Return the (x, y) coordinate for the center point of the cell that contains the specified text.  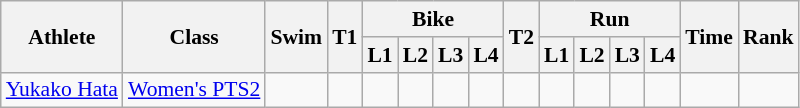
Bike (432, 19)
Swim (296, 36)
Yukako Hata (62, 90)
Run (610, 19)
Class (194, 36)
Athlete (62, 36)
Time (709, 36)
Rank (768, 36)
T1 (344, 36)
T2 (522, 36)
Women's PTS2 (194, 90)
